Return the (X, Y) coordinate for the center point of the cell that contains the specified text.  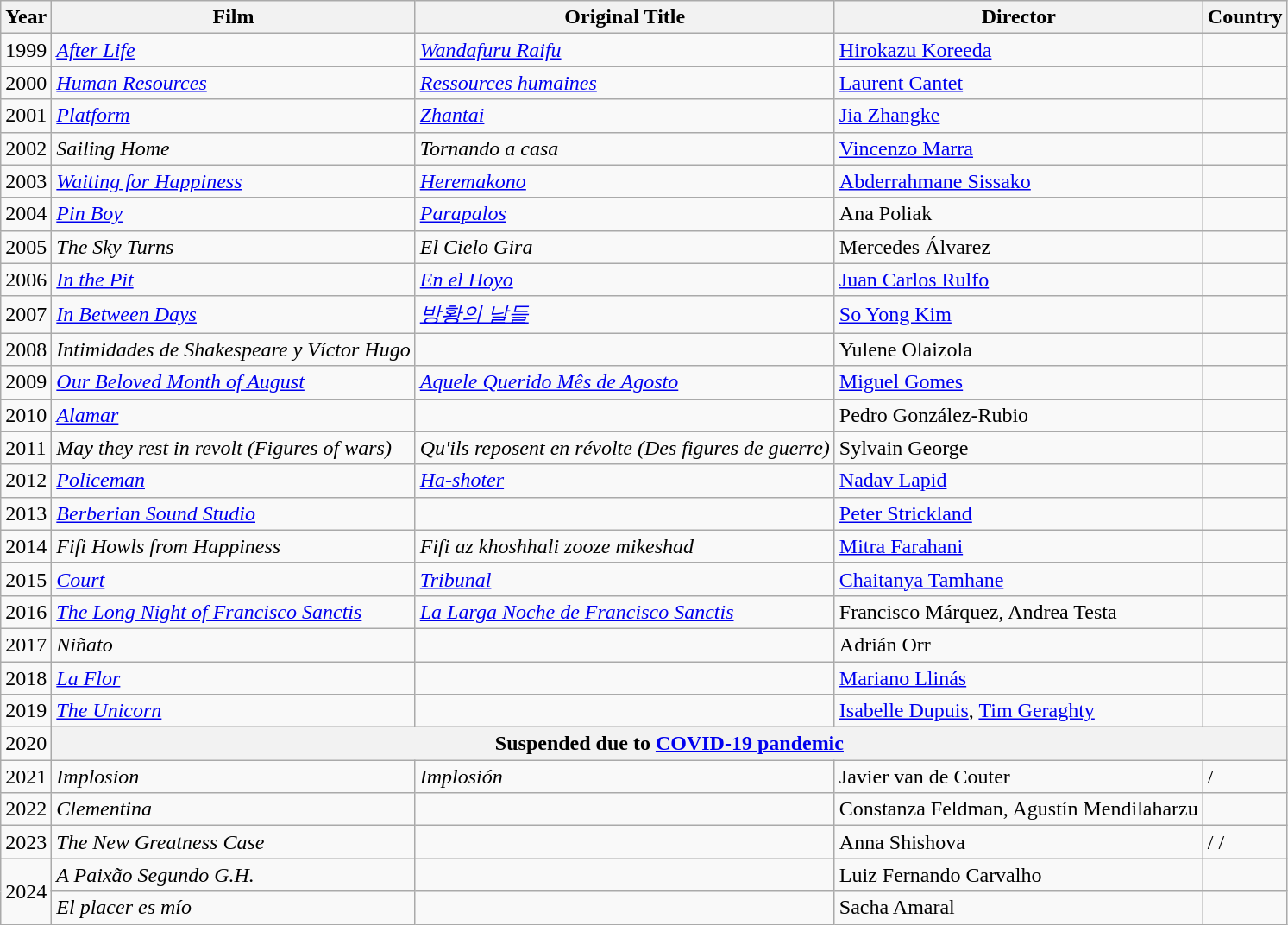
2006 (26, 280)
Anna Shishova (1018, 842)
2011 (26, 448)
2000 (26, 83)
Human Resources (233, 83)
2018 (26, 677)
Parapalos (625, 214)
1999 (26, 50)
2024 (26, 891)
Tribunal (625, 579)
The Sky Turns (233, 247)
Mitra Farahani (1018, 546)
Director (1018, 17)
Fifi az khoshhali zooze mikeshad (625, 546)
Platform (233, 116)
Chaitanya Tamhane (1018, 579)
Constanza Feldman, Agustín Mendilaharzu (1018, 809)
2014 (26, 546)
2005 (26, 247)
Javier van de Couter (1018, 777)
The New Greatness Case (233, 842)
So Yong Kim (1018, 314)
Clementina (233, 809)
방황의 날들 (625, 314)
2010 (26, 415)
Original Title (625, 17)
The Unicorn (233, 711)
Miguel Gomes (1018, 382)
2021 (26, 777)
Yulene Olaizola (1018, 349)
In the Pit (233, 280)
Film (233, 17)
Wandafuru Raifu (625, 50)
The Long Night of Francisco Sanctis (233, 612)
Tornando a casa (625, 148)
2023 (26, 842)
Aquele Querido Mês de Agosto (625, 382)
After Life (233, 50)
2022 (26, 809)
Pedro González-Rubio (1018, 415)
Implosión (625, 777)
Country (1245, 17)
Abderrahmane Sissako (1018, 181)
Ana Poliak (1018, 214)
Niñato (233, 645)
Alamar (233, 415)
Heremakono (625, 181)
El placer es mío (233, 908)
Sylvain George (1018, 448)
La Larga Noche de Francisco Sanctis (625, 612)
Sailing Home (233, 148)
Intimidades de Shakespeare y Víctor Hugo (233, 349)
Vincenzo Marra (1018, 148)
2019 (26, 711)
Mercedes Álvarez (1018, 247)
Policeman (233, 481)
2007 (26, 314)
In Between Days (233, 314)
Francisco Márquez, Andrea Testa (1018, 612)
Ha-shoter (625, 481)
2012 (26, 481)
En el Hoyo (625, 280)
Peter Strickland (1018, 513)
Hirokazu Koreeda (1018, 50)
Adrián Orr (1018, 645)
2002 (26, 148)
Ressources humaines (625, 83)
A Paixão Segundo G.H. (233, 875)
2017 (26, 645)
2016 (26, 612)
Luiz Fernando Carvalho (1018, 875)
Waiting for Happiness (233, 181)
Court (233, 579)
Zhantai (625, 116)
Qu'ils reposent en révolte (Des figures de guerre) (625, 448)
Year (26, 17)
2013 (26, 513)
Suspended due to COVID-19 pandemic (669, 744)
Implosion (233, 777)
El Cielo Gira (625, 247)
2003 (26, 181)
Sacha Amaral (1018, 908)
2008 (26, 349)
May they rest in revolt (Figures of wars) (233, 448)
2015 (26, 579)
Fifi Howls from Happiness (233, 546)
Nadav Lapid (1018, 481)
La Flor (233, 677)
Juan Carlos Rulfo (1018, 280)
2020 (26, 744)
Mariano Llinás (1018, 677)
2004 (26, 214)
2009 (26, 382)
/ (1245, 777)
Our Beloved Month of August (233, 382)
2001 (26, 116)
Pin Boy (233, 214)
/ / (1245, 842)
Isabelle Dupuis, Tim Geraghty (1018, 711)
Laurent Cantet (1018, 83)
Jia Zhangke (1018, 116)
Berberian Sound Studio (233, 513)
